Provide the (x, y) coordinate of the cell's center where the given text is located.  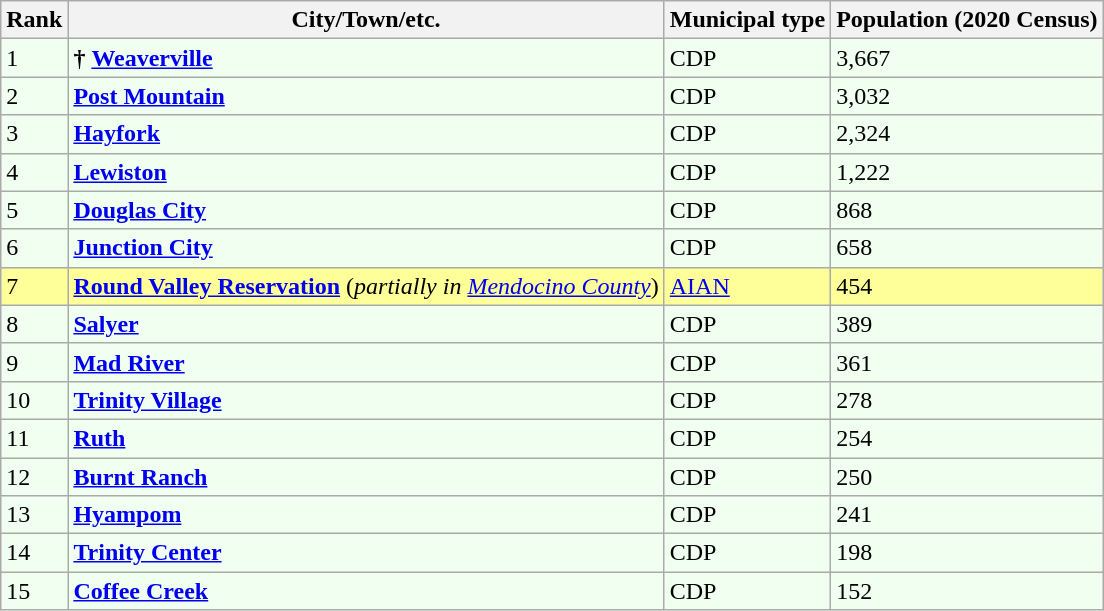
Junction City (366, 248)
10 (34, 400)
Hyampom (366, 515)
868 (967, 210)
3 (34, 134)
13 (34, 515)
Post Mountain (366, 96)
361 (967, 362)
2 (34, 96)
Round Valley Reservation (partially in Mendocino County) (366, 286)
Trinity Center (366, 553)
City/Town/etc. (366, 20)
250 (967, 477)
278 (967, 400)
3,032 (967, 96)
Salyer (366, 324)
Trinity Village (366, 400)
6 (34, 248)
9 (34, 362)
† Weaverville (366, 58)
Lewiston (366, 172)
152 (967, 591)
5 (34, 210)
1 (34, 58)
658 (967, 248)
198 (967, 553)
8 (34, 324)
Mad River (366, 362)
Population (2020 Census) (967, 20)
4 (34, 172)
Burnt Ranch (366, 477)
Hayfork (366, 134)
454 (967, 286)
Rank (34, 20)
389 (967, 324)
Ruth (366, 438)
14 (34, 553)
3,667 (967, 58)
7 (34, 286)
2,324 (967, 134)
12 (34, 477)
AIAN (747, 286)
Municipal type (747, 20)
Douglas City (366, 210)
1,222 (967, 172)
241 (967, 515)
254 (967, 438)
15 (34, 591)
Coffee Creek (366, 591)
11 (34, 438)
